From the cell containing the given text, extract its center point as (x, y) coordinate. 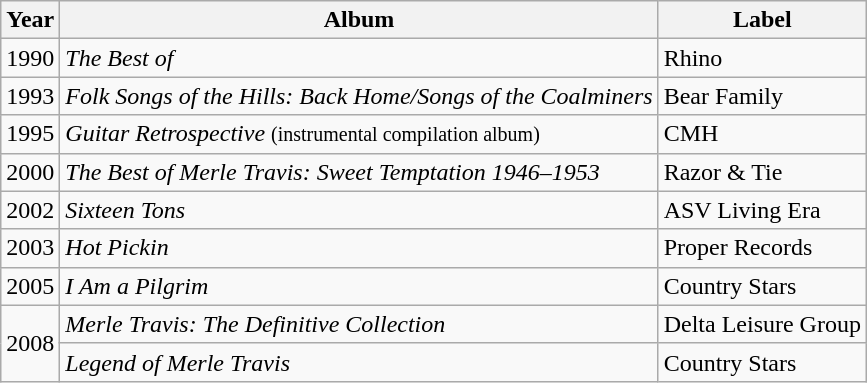
2000 (30, 172)
Guitar Retrospective (instrumental compilation album) (359, 134)
1993 (30, 96)
2008 (30, 343)
Rhino (762, 58)
The Best of Merle Travis: Sweet Temptation 1946–1953 (359, 172)
CMH (762, 134)
2002 (30, 210)
1995 (30, 134)
ASV Living Era (762, 210)
Merle Travis: The Definitive Collection (359, 324)
Proper Records (762, 248)
2005 (30, 286)
Album (359, 20)
Legend of Merle Travis (359, 362)
Year (30, 20)
Bear Family (762, 96)
Sixteen Tons (359, 210)
2003 (30, 248)
Folk Songs of the Hills: Back Home/Songs of the Coalminers (359, 96)
Hot Pickin (359, 248)
I Am a Pilgrim (359, 286)
Label (762, 20)
The Best of (359, 58)
Delta Leisure Group (762, 324)
Razor & Tie (762, 172)
1990 (30, 58)
